Locate the cell with the specified text and output its [x, y] center coordinate. 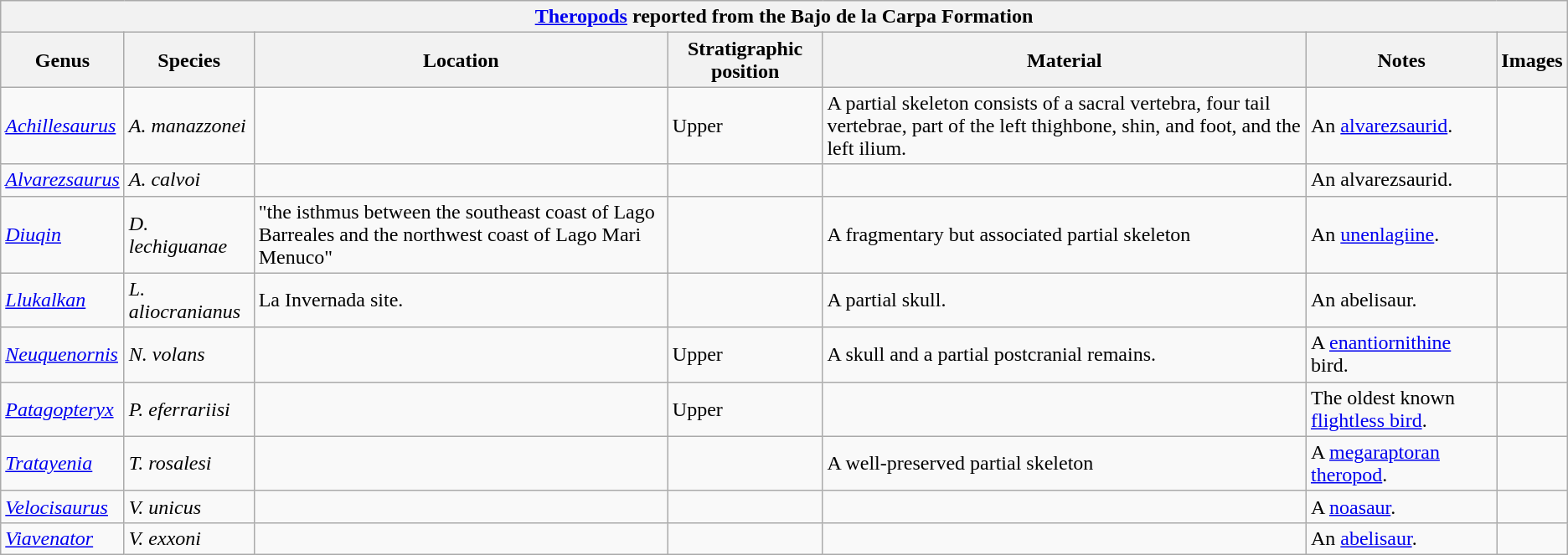
L. aliocranianus [189, 300]
Theropods reported from the Bajo de la Carpa Formation [784, 17]
A enantiornithine bird. [1400, 355]
Tratayenia [63, 464]
A. calvoi [189, 180]
A well-preserved partial skeleton [1065, 464]
A skull and a partial postcranial remains. [1065, 355]
P. eferrariisi [189, 409]
Location [461, 60]
V. unicus [189, 506]
V. exxoni [189, 538]
Genus [63, 60]
Viavenator [63, 538]
D. lechiguanae [189, 234]
T. rosalesi [189, 464]
The oldest known flightless bird. [1400, 409]
Species [189, 60]
Stratigraphic position [745, 60]
Neuquenornis [63, 355]
A megaraptoran theropod. [1400, 464]
La Invernada site. [461, 300]
"the isthmus between the southeast coast of Lago Barreales and the northwest coast of Lago Mari Menuco" [461, 234]
Patagopteryx [63, 409]
Notes [1400, 60]
A partial skeleton consists of a sacral vertebra, four tail vertebrae, part of the left thighbone, shin, and foot, and the left ilium. [1065, 126]
Diuqin [63, 234]
Velocisaurus [63, 506]
A partial skull. [1065, 300]
A noasaur. [1400, 506]
Images [1532, 60]
An unenlagiine. [1400, 234]
Material [1065, 60]
Llukalkan [63, 300]
Alvarezsaurus [63, 180]
Achillesaurus [63, 126]
N. volans [189, 355]
A. manazzonei [189, 126]
A fragmentary but associated partial skeleton [1065, 234]
